Detect which cell encompasses the target text, then output its [x, y] center coordinate. 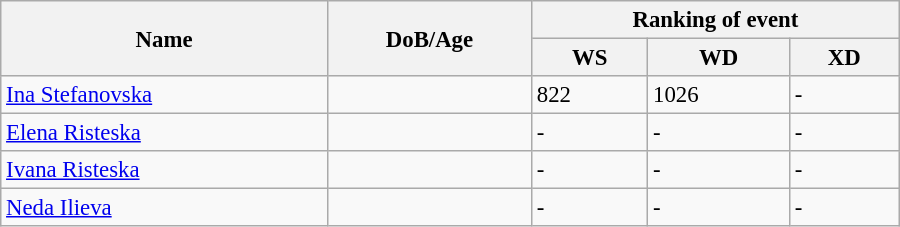
Ina Stefanovska [164, 95]
DoB/Age [429, 38]
Neda Ilieva [164, 208]
Name [164, 38]
XD [844, 58]
WS [590, 58]
822 [590, 95]
1026 [719, 95]
Elena Risteska [164, 133]
WD [719, 58]
Ivana Risteska [164, 170]
Ranking of event [716, 20]
